Return the [x, y] coordinate for the center point of the cell that contains the specified text.  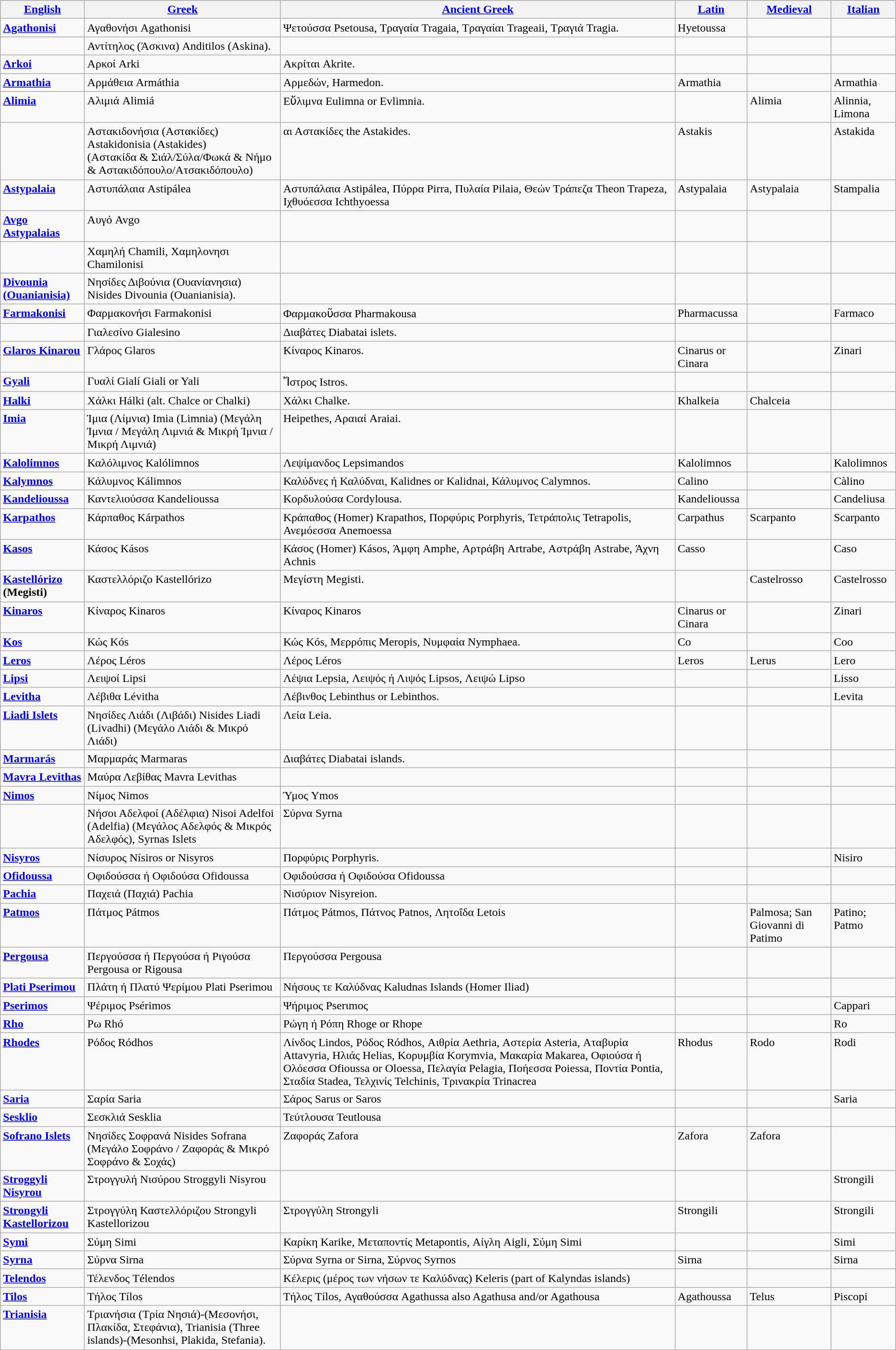
Levitha [43, 696]
Mavra Levithas [43, 777]
Carpathus [711, 524]
Ίμια (Λίμνια) Imia (Limnia) (Μεγάλη Ίμνια / Μεγάλη Λιμνιά & Μικρή Ίμνια / Μικρή Λιμνιά) [183, 432]
Πλάτη ή Πλατύ Ψερίμου Plati Pserimou [183, 987]
Kinaros [43, 617]
Kos [43, 642]
Κίναρος Kinaros. [478, 357]
Μεγίστη Megisti. [478, 586]
Μαύρα Λεβίθας Mavra Levithas [183, 777]
Εὔλιμνα Eulimna or Evlimnia. [478, 107]
Καρίκη Karike, Μεταποντίς Metapontis, Αίγλη Aigli, Σύμη Simi [478, 1242]
Γλάρος Glaros [183, 357]
Sofrano Islets [43, 1149]
Candeliusa [863, 499]
Σύμη Simi [183, 1242]
Ρόδος Ródhos [183, 1061]
Casso [711, 555]
Astakida [863, 151]
Νήσοι Αδελφοί (Αδέλφια) Nisoi Adelfoi (Adelfia) (Μεγάλος Αδελφός & Μικρός Αδελφός), Syrnas Islets [183, 826]
Κάσος (Homer) Kásos, Άμφη Amphe, Αρτράβη Artrabe, Αστράβη Astrabe, Άχνη Achnis [478, 555]
Medieval [789, 10]
Τήλος Tílos, Αγαθούσσα Agathussa also Agathusa and/or Agathousa [478, 1296]
Syrna [43, 1260]
Agathoussa [711, 1296]
Ro [863, 1024]
Σαρία Saria [183, 1099]
Latin [711, 10]
Νησίδες Λιάδι (Λιβάδι) Nisides Liadi (Livadhi) (Μεγάλο Λιάδι & Μικρό Λιάδι) [183, 727]
Lerus [789, 660]
Σύρνα Sirna [183, 1260]
Ψετούσσα Psetousa, Τραγαία Tragaia, Τραγαίαι Trageaii, Τραγιά Tragia. [478, 28]
Χάλκι Hálki (alt. Chalce or Chalki) [183, 401]
Αρμάθεια Armáthia [183, 82]
Διαβάτες Diabatai islands. [478, 759]
Λειψοί Lipsi [183, 678]
Αστυπάλαια Astipálea, Πύρρα Pirra, Πυλαία Pilaia, Θεών Τράπεζα Theon Trapeza, Ιχθυόεσσα Ichthyoessa [478, 195]
Lisso [863, 678]
Stampalia [863, 195]
Telus [789, 1296]
αι Αστακίδες the Astakides. [478, 151]
Χαμηλή Chamili, Χαμηλονησι Chamilonisi [183, 257]
Αντίτηλος (Άσκινα) Anditilos (Askina). [183, 46]
Κάρπαθος Kárpathos [183, 524]
Symi [43, 1242]
Greek [183, 10]
Ακρίται Akrite. [478, 64]
Divounia (Ouanianisia) [43, 288]
Στρογγύλη Strongyli [478, 1217]
Καλύδνες ή Καλύδναι, Kalidnes or Kalidnai, Κάλυμνος Calymnos. [478, 481]
Πάτμος Pátmos, Πάτνος Patnos, Λητοΐδα Letois [478, 925]
Αρμεδών, Ηarmedon. [478, 82]
Πάτμος Pátmos [183, 925]
Καστελλόριζο Kastellórizo [183, 586]
Levita [863, 696]
Λεψίμανδος Lepsimandos [478, 463]
Νησίδες Σοφρανά Nisides Sofrana (Μεγάλο Σοφράνο / Ζαφοράς & Μικρό Σοφράνο & Σοχάς) [183, 1149]
Καντελιούσσα Kandelioussa [183, 499]
Marmarás [43, 759]
Λέβιθα Lévitha [183, 696]
Rodi [863, 1061]
Τριανήσια (Τρία Νησιά)-(Μεσονήσι, Πλακίδα, Στεφάνια), Trianisia (Three islands)-(Mesonhsi, Plakida, Stefania). [183, 1328]
Στρογγύλη Καστελλόριζου Strongyli Kastellorizou [183, 1217]
Πορφύρις Porphyris. [478, 858]
Glaros Kinarou [43, 357]
Kalymnos [43, 481]
Σύρνα Syrna [478, 826]
Heipethes, Aραιαί Araiai. [478, 432]
Ofidoussa [43, 876]
Patmos [43, 925]
Αστακιδονήσια (Αστακίδες) Astakidonisia (Astakides)(Αστακίδα & Σιάλ/Σύλα/Φωκά & Νήμο & Αστακιδόπουλο/Ατσακιδόπουλο) [183, 151]
Λέβινθος Lebinthus or Lebinthos. [478, 696]
Ἴστρος Istros. [478, 382]
Νισύριον Nisyreion. [478, 894]
Nisiro [863, 858]
Arkoi [43, 64]
Pergousa [43, 963]
Τέλενδος Télendos [183, 1278]
Χάλκι Chalke. [478, 401]
Λεία Leia. [478, 727]
Αυγό Avgo [183, 226]
Κέλερις (μέρος των νήσων τε Καλύδνας) Keleris (part of Kalyndas islands) [478, 1278]
Astakis [711, 151]
Στρογγυλή Νισύρου Stroggyli Nisyrou [183, 1186]
Farmaco [863, 313]
Liadi Islets [43, 727]
Φαρμακονήσι Farmakonisi [183, 313]
Αλιμιά Alimiá [183, 107]
Κάλυμνος Kálimnos [183, 481]
Calino [711, 481]
Gyali [43, 382]
Sesklio [43, 1117]
Lero [863, 660]
Alinnia, Limona [863, 107]
Stroggyli Nisyrou [43, 1186]
Περγούσσα Pergousa [478, 963]
Κράπαθος (Homer) Krapathos, Πορφύρις Porphyris, Τετράπολις Tetrapolis, Ανεμόεσσα Anemoessa [478, 524]
Trianisia [43, 1328]
Hyetoussa [711, 28]
Caso [863, 555]
Γυαλί Gialí Giali or Yali [183, 382]
Khalkeia [711, 401]
Tilos [43, 1296]
Kasos [43, 555]
Αγαθονήσι Agathonisi [183, 28]
Simi [863, 1242]
Αρκοί Arki [183, 64]
Παχειά (Παχιά) Pachia [183, 894]
Cappari [863, 1005]
Rhodes [43, 1061]
Plati Pserimou [43, 987]
Imia [43, 432]
Σεσκλιά Sesklia [183, 1117]
Agathonisi [43, 28]
Farmakonisi [43, 313]
Νησίδες Διβούνια (Ουανίανησια) Nisides Divounia (Ouanianisia). [183, 288]
English [43, 10]
Lipsi [43, 678]
Co [711, 642]
Κώς Kós, Μερρόπις Meropis, Νυμφαία Nymphaea. [478, 642]
Κώς Kós [183, 642]
Φαρμακοῦσσα Pharmakousa [478, 313]
Piscopi [863, 1296]
Λέψια Lepsia, Λειψός ή Λιψός Lipsos, Λειψώ Lipso [478, 678]
Ψέριμος Psérimos [183, 1005]
Μαρμαράς Marmaras [183, 759]
Ύμος Ymos [478, 795]
Ψήριμος Pserιmος [478, 1005]
Rhodus [711, 1061]
Càlino [863, 481]
Halki [43, 401]
Kastellórizo (Megisti) [43, 586]
Σύρνα Syrna or Sirna, Σύρνος Syrnos [478, 1260]
Ancient Greek [478, 10]
Nisyros [43, 858]
Νίσυρος Nísiros or Nisyros [183, 858]
Γιαλεσίνο Gialesino [183, 332]
Καλόλιμνος Kalólimnos [183, 463]
Patino; Patmo [863, 925]
Avgo Astypalaias [43, 226]
Κορδυλούσα Cordylοusa. [478, 499]
Ρώγη ή Ρόπη Rhoge or Rhope [478, 1024]
Rho [43, 1024]
Strongyli Kastellorizou [43, 1217]
Pachia [43, 894]
Ζαφοράς Zafora [478, 1149]
Αστυπάλαια Astipálea [183, 195]
Τήλος Tílos [183, 1296]
Νίμος Nimos [183, 795]
Κάσος Kásos [183, 555]
Nimos [43, 795]
Telendos [43, 1278]
Karpathos [43, 524]
Rodo [789, 1061]
Σάρος Sarus or Saros [478, 1099]
Pserimos [43, 1005]
Coo [863, 642]
Italian [863, 10]
Nήσους τε Καλύδνας Kaludnas Islands (Homer Iliad) [478, 987]
Pharmacussa [711, 313]
Palmosa; San Giovanni di Patimo [789, 925]
Ρω Rhó [183, 1024]
Περγούσσα ή Περγούσα ή Ριγούσα Pergousa or Rigousa [183, 963]
Chalceia [789, 401]
Τεύτλουσα Teutlousa [478, 1117]
Διαβάτες Diabatai islets. [478, 332]
